Capture the cell that displays the provided text and extract its (X, Y) central coordinate. 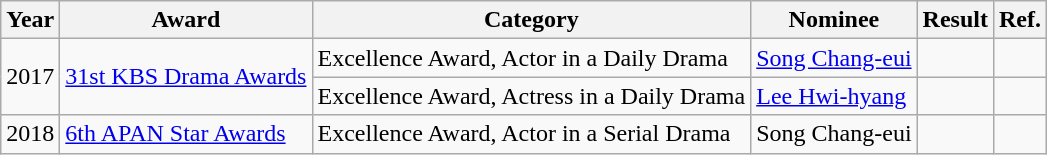
Result (955, 20)
Category (532, 20)
Ref. (1020, 20)
Lee Hwi-hyang (834, 96)
2018 (30, 134)
Year (30, 20)
6th APAN Star Awards (186, 134)
Award (186, 20)
Excellence Award, Actor in a Daily Drama (532, 58)
Nominee (834, 20)
31st KBS Drama Awards (186, 77)
Excellence Award, Actress in a Daily Drama (532, 96)
2017 (30, 77)
Excellence Award, Actor in a Serial Drama (532, 134)
